Find where the given text appears and provide that cell's center as [X, Y] coordinate. 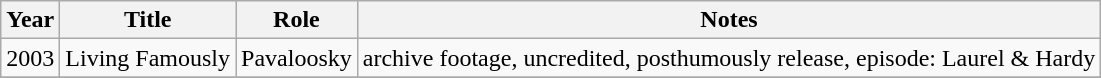
2003 [30, 58]
Title [148, 20]
archive footage, uncredited, posthumously release, episode: Laurel & Hardy [728, 58]
Role [297, 20]
Notes [728, 20]
Living Famously [148, 58]
Pavaloosky [297, 58]
Year [30, 20]
